Identify which cell holds the provided text, then report its (X, Y) central coordinate. 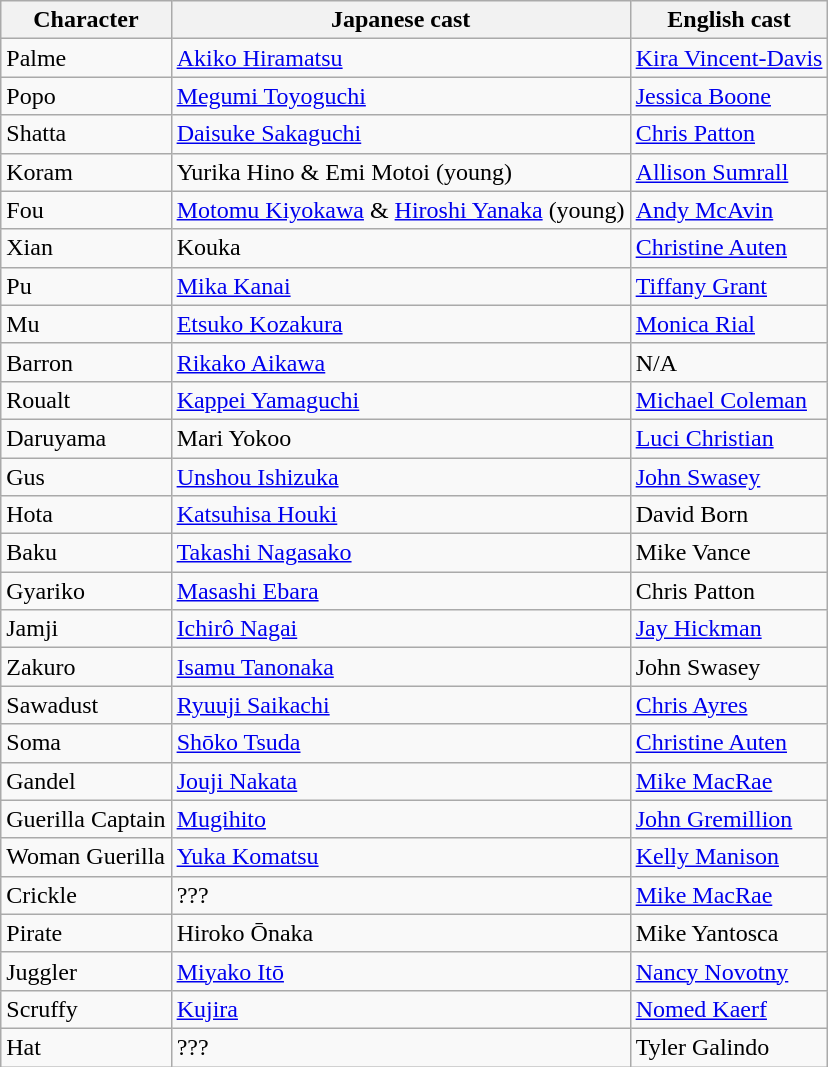
English cast (729, 20)
Jouji Nakata (400, 781)
Motomu Kiyokawa & Hiroshi Yanaka (young) (400, 210)
Sawadust (86, 705)
Miyako Itō (400, 971)
Barron (86, 362)
Unshou Ishizuka (400, 477)
Xian (86, 248)
Yurika Hino & Emi Motoi (young) (400, 172)
Rikako Aikawa (400, 362)
Juggler (86, 971)
Ryuuji Saikachi (400, 705)
Jamji (86, 629)
Fou (86, 210)
Japanese cast (400, 20)
David Born (729, 515)
Kujira (400, 1009)
Jessica Boone (729, 96)
Monica Rial (729, 324)
Shōko Tsuda (400, 743)
Kelly Manison (729, 857)
Michael Coleman (729, 400)
Katsuhisa Houki (400, 515)
Yuka Komatsu (400, 857)
Megumi Toyoguchi (400, 96)
Soma (86, 743)
Mike Vance (729, 553)
Roualt (86, 400)
Shatta (86, 134)
N/A (729, 362)
Akiko Hiramatsu (400, 58)
Hiroko Ōnaka (400, 933)
Mari Yokoo (400, 438)
Pu (86, 286)
Isamu Tanonaka (400, 667)
Jay Hickman (729, 629)
Baku (86, 553)
Luci Christian (729, 438)
Gyariko (86, 591)
Guerilla Captain (86, 819)
Hota (86, 515)
Character (86, 20)
Gandel (86, 781)
Tiffany Grant (729, 286)
Scruffy (86, 1009)
Takashi Nagasako (400, 553)
Tyler Galindo (729, 1047)
Daruyama (86, 438)
Chris Ayres (729, 705)
John Gremillion (729, 819)
Etsuko Kozakura (400, 324)
Hat (86, 1047)
Pirate (86, 933)
Kappei Yamaguchi (400, 400)
Nancy Novotny (729, 971)
Andy McAvin (729, 210)
Kouka (400, 248)
Masashi Ebara (400, 591)
Allison Sumrall (729, 172)
Nomed Kaerf (729, 1009)
Kira Vincent-Davis (729, 58)
Koram (86, 172)
Ichirô Nagai (400, 629)
Mu (86, 324)
Mika Kanai (400, 286)
Crickle (86, 895)
Mike Yantosca (729, 933)
Popo (86, 96)
Gus (86, 477)
Palme (86, 58)
Daisuke Sakaguchi (400, 134)
Zakuro (86, 667)
Woman Guerilla (86, 857)
Mugihito (400, 819)
